Determine the [X, Y] coordinate at the center of the cell enclosing the given text.  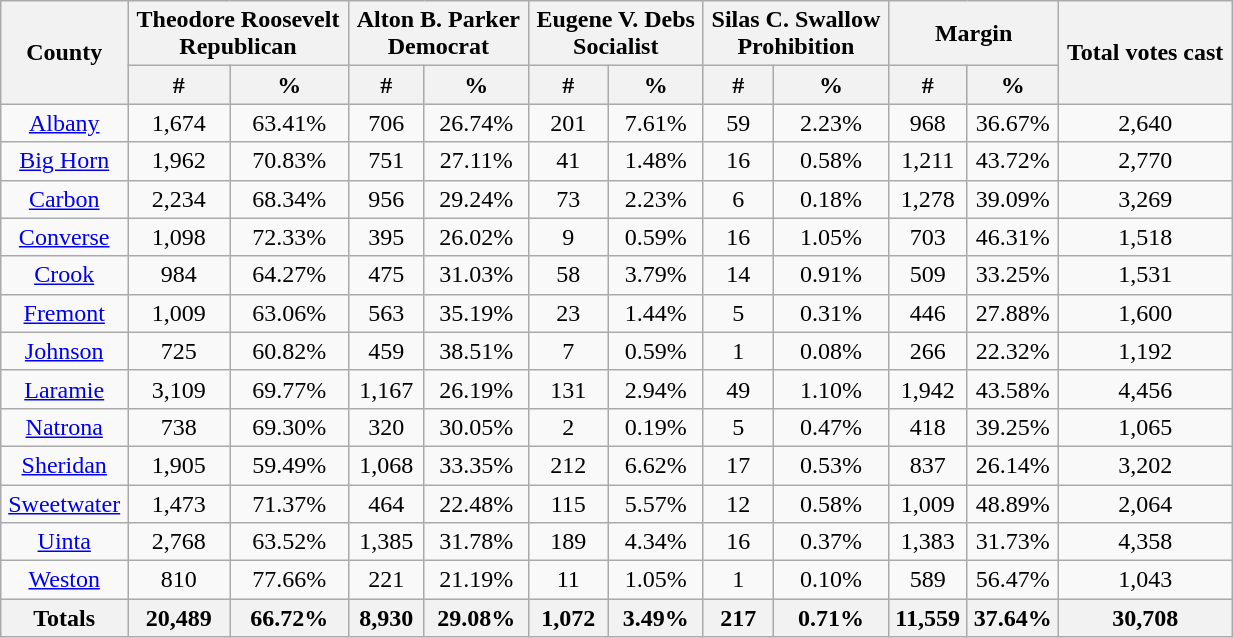
Albany [64, 123]
11,559 [928, 618]
68.34% [289, 199]
Margin [974, 34]
Crook [64, 275]
3,109 [179, 389]
1.44% [656, 313]
589 [928, 580]
58 [568, 275]
0.91% [830, 275]
0.47% [830, 427]
37.64% [1013, 618]
201 [568, 123]
43.72% [1013, 161]
12 [738, 503]
5.57% [656, 503]
221 [386, 580]
36.67% [1013, 123]
30,708 [1146, 618]
0.53% [830, 465]
69.77% [289, 389]
22.48% [476, 503]
27.11% [476, 161]
395 [386, 237]
1,674 [179, 123]
2 [568, 427]
26.14% [1013, 465]
0.08% [830, 351]
49 [738, 389]
1,385 [386, 542]
968 [928, 123]
County [64, 52]
69.30% [289, 427]
725 [179, 351]
Weston [64, 580]
11 [568, 580]
41 [568, 161]
837 [928, 465]
Total votes cast [1146, 52]
1,473 [179, 503]
810 [179, 580]
509 [928, 275]
64.27% [289, 275]
0.31% [830, 313]
131 [568, 389]
6 [738, 199]
1,942 [928, 389]
31.78% [476, 542]
17 [738, 465]
4,358 [1146, 542]
Laramie [64, 389]
0.18% [830, 199]
27.88% [1013, 313]
1,531 [1146, 275]
Uinta [64, 542]
1,072 [568, 618]
703 [928, 237]
0.71% [830, 618]
0.37% [830, 542]
984 [179, 275]
320 [386, 427]
212 [568, 465]
956 [386, 199]
Silas C. SwallowProhibition [796, 34]
46.31% [1013, 237]
70.83% [289, 161]
1,098 [179, 237]
1,211 [928, 161]
26.02% [476, 237]
6.62% [656, 465]
26.19% [476, 389]
738 [179, 427]
3.79% [656, 275]
Sweetwater [64, 503]
48.89% [1013, 503]
39.09% [1013, 199]
23 [568, 313]
446 [928, 313]
1,518 [1146, 237]
Carbon [64, 199]
Big Horn [64, 161]
418 [928, 427]
39.25% [1013, 427]
475 [386, 275]
0.19% [656, 427]
1,962 [179, 161]
59.49% [289, 465]
31.03% [476, 275]
266 [928, 351]
459 [386, 351]
29.08% [476, 618]
63.06% [289, 313]
Fremont [64, 313]
464 [386, 503]
Natrona [64, 427]
59 [738, 123]
77.66% [289, 580]
1,167 [386, 389]
0.10% [830, 580]
20,489 [179, 618]
72.33% [289, 237]
1,065 [1146, 427]
Totals [64, 618]
3,202 [1146, 465]
7.61% [656, 123]
56.47% [1013, 580]
1,383 [928, 542]
2,640 [1146, 123]
60.82% [289, 351]
Theodore RooseveltRepublican [238, 34]
1.10% [830, 389]
751 [386, 161]
4.34% [656, 542]
2,234 [179, 199]
29.24% [476, 199]
189 [568, 542]
2,064 [1146, 503]
2,770 [1146, 161]
43.58% [1013, 389]
63.52% [289, 542]
66.72% [289, 618]
63.41% [289, 123]
1,278 [928, 199]
38.51% [476, 351]
1,192 [1146, 351]
1,043 [1146, 580]
33.35% [476, 465]
2.94% [656, 389]
3,269 [1146, 199]
73 [568, 199]
706 [386, 123]
1,600 [1146, 313]
22.32% [1013, 351]
35.19% [476, 313]
9 [568, 237]
4,456 [1146, 389]
7 [568, 351]
3.49% [656, 618]
Alton B. ParkerDemocrat [438, 34]
1,068 [386, 465]
21.19% [476, 580]
Johnson [64, 351]
33.25% [1013, 275]
31.73% [1013, 542]
563 [386, 313]
26.74% [476, 123]
1.48% [656, 161]
Sheridan [64, 465]
115 [568, 503]
2,768 [179, 542]
1,905 [179, 465]
71.37% [289, 503]
14 [738, 275]
Eugene V. DebsSocialist [616, 34]
30.05% [476, 427]
Converse [64, 237]
217 [738, 618]
8,930 [386, 618]
